Capture the cell that displays the provided text and extract its [x, y] central coordinate. 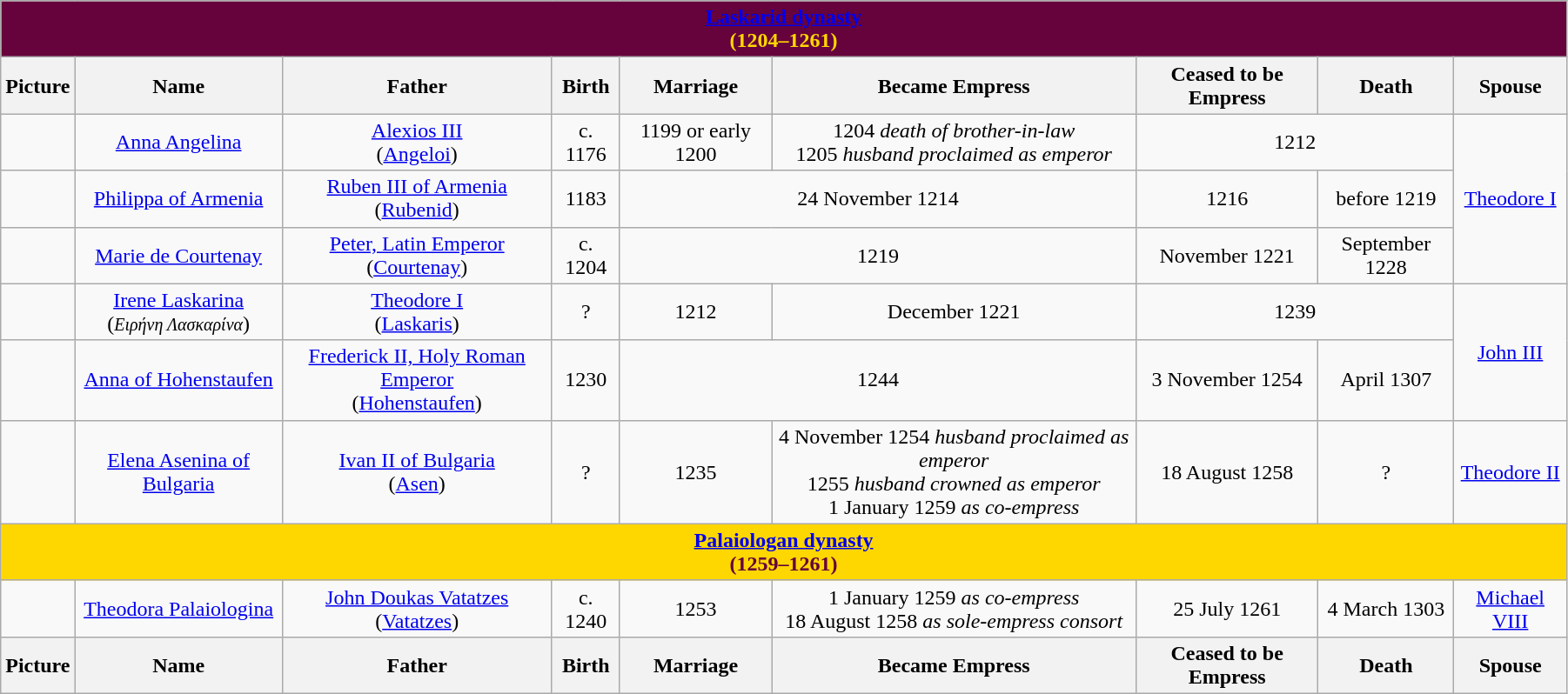
3 November 1254 [1227, 380]
Michael VIII [1511, 609]
24 November 1214 [877, 198]
1204 death of brother-in-law1205 husband proclaimed as emperor [954, 143]
c. 1204 [586, 256]
1244 [877, 380]
Elena Asenina of Bulgaria [178, 471]
c. 1240 [586, 609]
Ruben III of Armenia(Rubenid) [417, 198]
1216 [1227, 198]
Frederick II, Holy Roman Emperor(Hohenstaufen) [417, 380]
1239 [1295, 311]
1253 [695, 609]
John Doukas Vatatzes(Vatatzes) [417, 609]
4 March 1303 [1386, 609]
September 1228 [1386, 256]
18 August 1258 [1227, 471]
Marie de Courtenay [178, 256]
Anna Angelina [178, 143]
1199 or early 1200 [695, 143]
April 1307 [1386, 380]
Theodore II [1511, 471]
4 November 1254 husband proclaimed as emperor1255 husband crowned as emperor1 January 1259 as co-empress [954, 471]
Philippa of Armenia [178, 198]
1 January 1259 as co-empress18 August 1258 as sole-empress consort [954, 609]
Laskarid dynasty (1204–1261) [784, 30]
Palaiologan dynasty (1259–1261) [784, 551]
Ivan II of Bulgaria(Asen) [417, 471]
Peter, Latin Emperor(Courtenay) [417, 256]
1230 [586, 380]
John III [1511, 351]
before 1219 [1386, 198]
1219 [877, 256]
Anna of Hohenstaufen [178, 380]
c. 1176 [586, 143]
Irene Laskarina(Ειρήνη Λασκαρίνα) [178, 311]
Alexios III(Angeloi) [417, 143]
25 July 1261 [1227, 609]
December 1221 [954, 311]
Theodore I [1511, 198]
1183 [586, 198]
Theodore I(Laskaris) [417, 311]
November 1221 [1227, 256]
1235 [695, 471]
Theodora Palaiologina [178, 609]
